Output the (X, Y) coordinate of the center of the cell containing the given text.  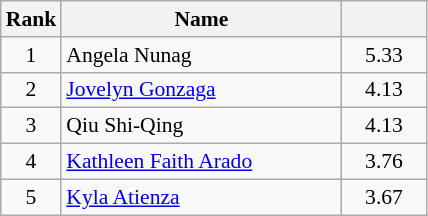
Jovelyn Gonzaga (201, 90)
4 (32, 162)
Qiu Shi-Qing (201, 126)
Kathleen Faith Arado (201, 162)
Angela Nunag (201, 55)
3.67 (384, 197)
5.33 (384, 55)
5 (32, 197)
3.76 (384, 162)
3 (32, 126)
2 (32, 90)
Name (201, 19)
Kyla Atienza (201, 197)
Rank (32, 19)
1 (32, 55)
